Identify which cell holds the provided text, then report its [X, Y] central coordinate. 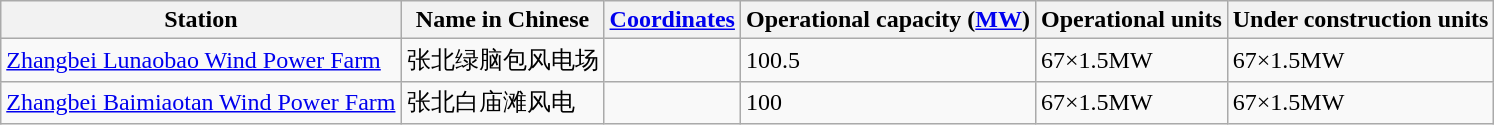
100.5 [888, 60]
Zhangbei Lunaobao Wind Power Farm [201, 60]
100 [888, 102]
Under construction units [1360, 20]
Coordinates [672, 20]
Zhangbei Baimiaotan Wind Power Farm [201, 102]
Station [201, 20]
Operational capacity (MW) [888, 20]
Operational units [1131, 20]
张北绿脑包风电场 [502, 60]
Name in Chinese [502, 20]
张北白庙滩风电 [502, 102]
